Extract the [X, Y] coordinate from the center of the cell holding the provided text.  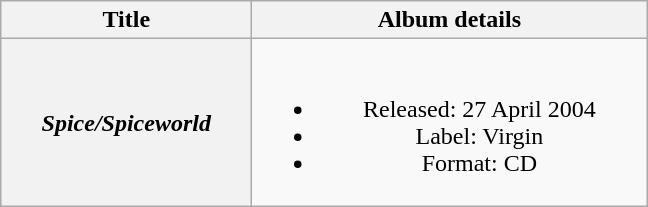
Spice/Spiceworld [126, 122]
Released: 27 April 2004Label: VirginFormat: CD [450, 122]
Album details [450, 20]
Title [126, 20]
